Extract the (X, Y) coordinate from the center of the cell holding the provided text.  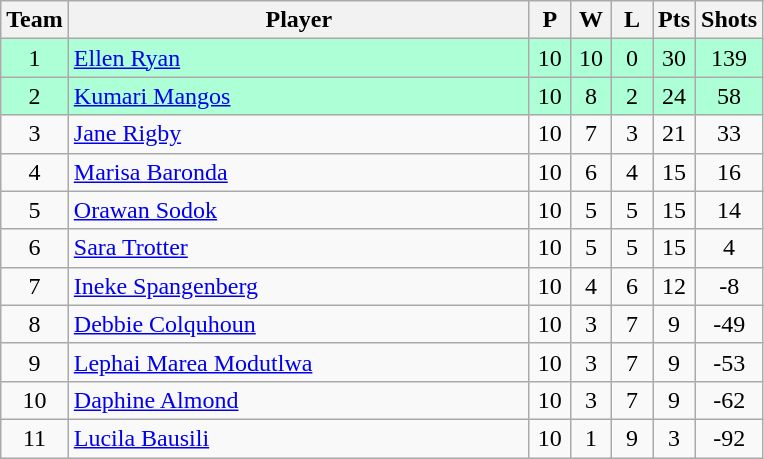
139 (730, 58)
P (550, 20)
16 (730, 172)
Orawan Sodok (298, 210)
14 (730, 210)
-8 (730, 286)
Sara Trotter (298, 248)
Team (35, 20)
Daphine Almond (298, 400)
Ineke Spangenberg (298, 286)
-53 (730, 362)
21 (674, 134)
24 (674, 96)
L (632, 20)
W (590, 20)
-92 (730, 438)
Lucila Bausili (298, 438)
58 (730, 96)
Kumari Mangos (298, 96)
Shots (730, 20)
Lephai Marea Modutlwa (298, 362)
12 (674, 286)
11 (35, 438)
Player (298, 20)
Jane Rigby (298, 134)
-49 (730, 324)
Pts (674, 20)
0 (632, 58)
Marisa Baronda (298, 172)
Ellen Ryan (298, 58)
30 (674, 58)
-62 (730, 400)
Debbie Colquhoun (298, 324)
33 (730, 134)
